Return (X, Y) of the center of cell containing provided text 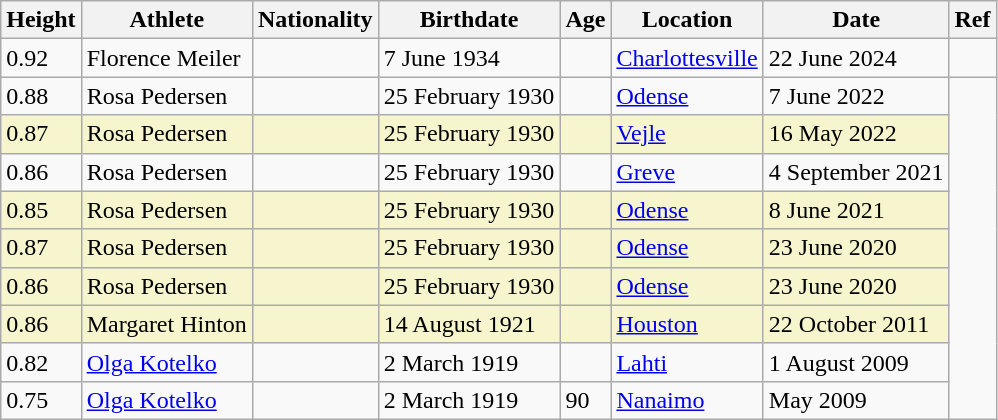
Charlottesville (687, 58)
90 (586, 400)
0.88 (41, 96)
Greve (687, 172)
1 August 2009 (856, 362)
0.92 (41, 58)
7 June 2022 (856, 96)
Age (586, 20)
Florence Meiler (166, 58)
0.85 (41, 210)
8 June 2021 (856, 210)
Lahti (687, 362)
Houston (687, 324)
7 June 1934 (469, 58)
Birthdate (469, 20)
22 October 2011 (856, 324)
Location (687, 20)
0.82 (41, 362)
Nationality (315, 20)
Athlete (166, 20)
Height (41, 20)
16 May 2022 (856, 134)
Ref (972, 20)
Margaret Hinton (166, 324)
Vejle (687, 134)
Date (856, 20)
22 June 2024 (856, 58)
Nanaimo (687, 400)
14 August 1921 (469, 324)
0.75 (41, 400)
May 2009 (856, 400)
4 September 2021 (856, 172)
